Output the [x, y] coordinate of the center of the cell containing the given text.  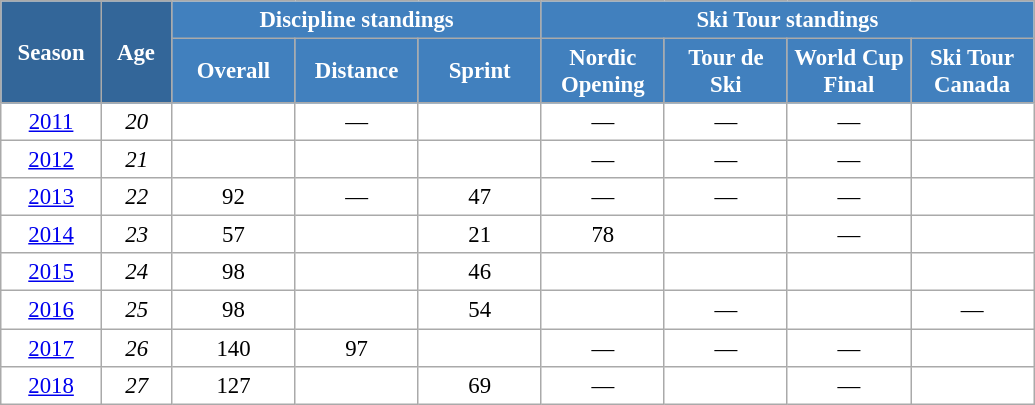
23 [136, 235]
57 [234, 235]
2017 [52, 348]
2011 [52, 122]
127 [234, 385]
20 [136, 122]
2015 [52, 273]
2016 [52, 310]
2012 [52, 160]
Sprint [480, 72]
54 [480, 310]
22 [136, 197]
140 [234, 348]
69 [480, 385]
NordicOpening [602, 72]
Tour deSki [726, 72]
2018 [52, 385]
24 [136, 273]
2013 [52, 197]
Season [52, 52]
Overall [234, 72]
Age [136, 52]
Ski Tour standings [787, 20]
25 [136, 310]
47 [480, 197]
2014 [52, 235]
Ski TourCanada [972, 72]
Distance [356, 72]
46 [480, 273]
26 [136, 348]
78 [602, 235]
27 [136, 385]
97 [356, 348]
World CupFinal [848, 72]
92 [234, 197]
Discipline standings [356, 20]
